Search for the cell housing the specified text and yield its [X, Y] center coordinate. 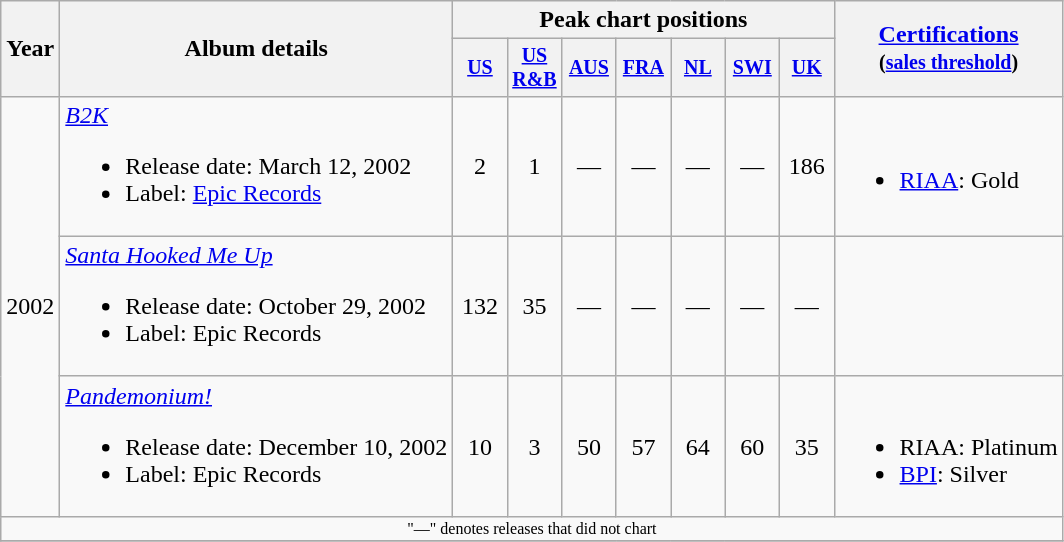
64 [698, 446]
50 [589, 446]
B2KRelease date: March 12, 2002Label: Epic Records [256, 166]
3 [534, 446]
132 [480, 306]
2002 [30, 306]
US R&B [534, 68]
UK [807, 68]
1 [534, 166]
US [480, 68]
Peak chart positions [644, 20]
Year [30, 49]
10 [480, 446]
Album details [256, 49]
186 [807, 166]
Pandemonium!Release date: December 10, 2002Label: Epic Records [256, 446]
RIAA: PlatinumBPI: Silver [948, 446]
Santa Hooked Me UpRelease date: October 29, 2002Label: Epic Records [256, 306]
2 [480, 166]
60 [752, 446]
FRA [643, 68]
"—" denotes releases that did not chart [532, 528]
SWI [752, 68]
57 [643, 446]
Certifications(sales threshold) [948, 49]
RIAA: Gold [948, 166]
NL [698, 68]
AUS [589, 68]
